Identify which cell holds the provided text, then report its (x, y) central coordinate. 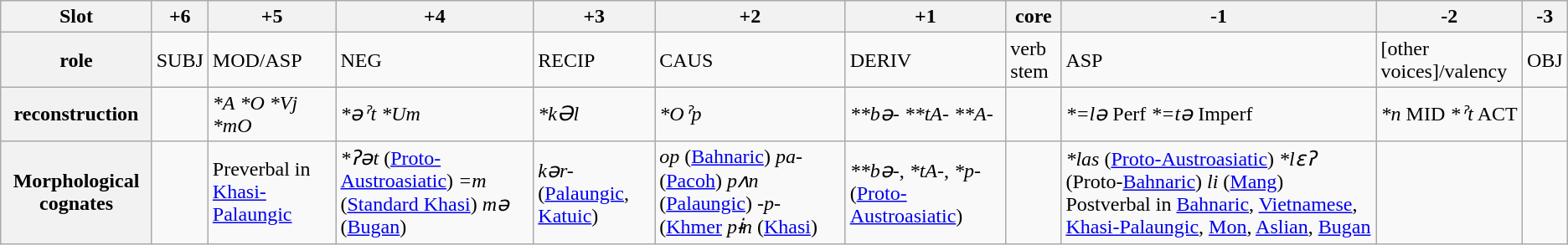
NEG (435, 60)
MOD/ASP (271, 60)
role (76, 60)
CAUS (750, 60)
*ʔət (Proto-Austroasiatic) =m (Standard Khasi) mǝ (Bugan) (435, 192)
*n MID *ˀt ACT (1449, 114)
-2 (1449, 17)
*A *O *Vj *mO (271, 114)
+4 (435, 17)
reconstruction (76, 114)
[other voices]/valency (1449, 60)
-1 (1219, 17)
kər- (Palaungic, Katuic) (595, 192)
+3 (595, 17)
**bə- **tA- **A- (926, 114)
+2 (750, 17)
*las (Proto-Austroasiatic) *lɛʔ (Proto-Bahnaric) li (Mang) Postverbal in Bahnaric, Vietnamese, Khasi-Palaungic, Mon, Aslian, Bugan (1219, 192)
+5 (271, 17)
Morphological cognates (76, 192)
verb stem (1034, 60)
*kƏl (595, 114)
Preverbal in Khasi-Palaungic (271, 192)
ASP (1219, 60)
RECIP (595, 60)
OBJ (1545, 60)
Slot (76, 17)
SUBJ (179, 60)
**bə-, *tA-, *p- (Proto-Austroasiatic) (926, 192)
*Oˀp (750, 114)
core (1034, 17)
*=lə Perf *=tə Imperf (1219, 114)
op (Bahnaric) pa- (Pacoh) pʌn (Palaungic) -p- (Khmer pɨn (Khasi) (750, 192)
*əˀt *Um (435, 114)
+6 (179, 17)
DERIV (926, 60)
-3 (1545, 17)
+1 (926, 17)
